Pinpoint the cell where the given text exists, returning its [x, y] midpoint coordinate. 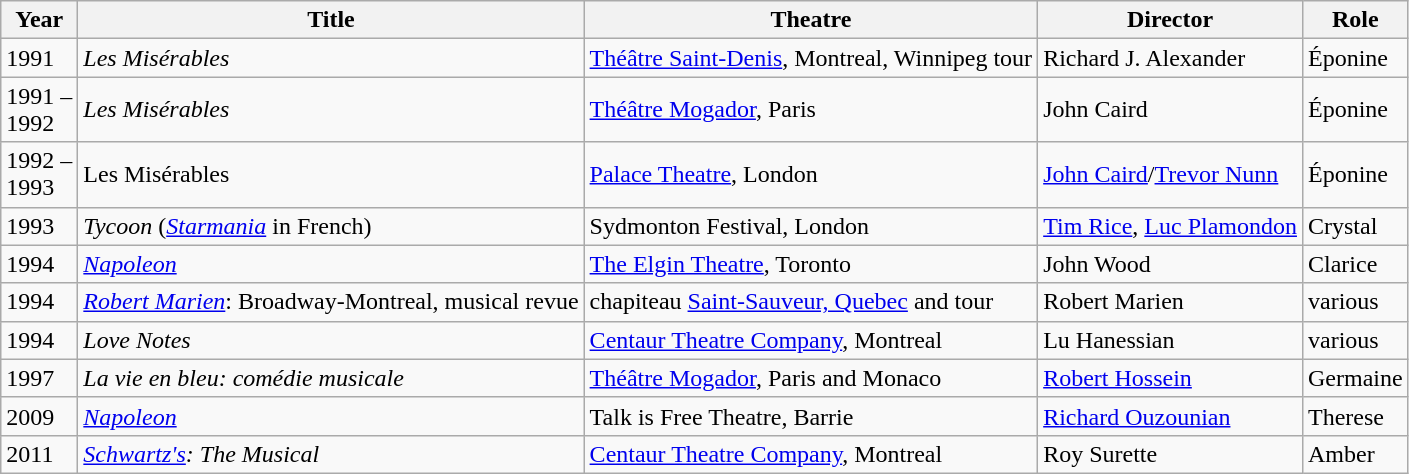
John Caird [1170, 110]
Tycoon (Starmania in French) [331, 226]
Lu Hanessian [1170, 340]
1991 [40, 58]
Tim Rice, Luc Plamondon [1170, 226]
Title [331, 20]
1991 –1992 [40, 110]
Robert Marien [1170, 302]
Sydmonton Festival, London [811, 226]
Year [40, 20]
2011 [40, 454]
John Wood [1170, 264]
Director [1170, 20]
Théâtre Mogador, Paris [811, 110]
chapiteau Saint-Sauveur, Quebec and tour [811, 302]
Richard Ouzounian [1170, 416]
1992 –1993 [40, 174]
Talk is Free Theatre, Barrie [811, 416]
Love Notes [331, 340]
Therese [1355, 416]
Schwartz's: The Musical [331, 454]
Clarice [1355, 264]
Robert Hossein [1170, 378]
Roy Surette [1170, 454]
Théâtre Mogador, Paris and Monaco [811, 378]
Théâtre Saint-Denis, Montreal, Winnipeg tour [811, 58]
The Elgin Theatre, Toronto [811, 264]
Richard J. Alexander [1170, 58]
Robert Marien: Broadway-Montreal, musical revue [331, 302]
Crystal [1355, 226]
Theatre [811, 20]
1997 [40, 378]
John Caird/Trevor Nunn [1170, 174]
Amber [1355, 454]
Germaine [1355, 378]
Palace Theatre, London [811, 174]
Role [1355, 20]
1993 [40, 226]
2009 [40, 416]
La vie en bleu: comédie musicale [331, 378]
